From the cell containing the given text, extract its center point as [X, Y] coordinate. 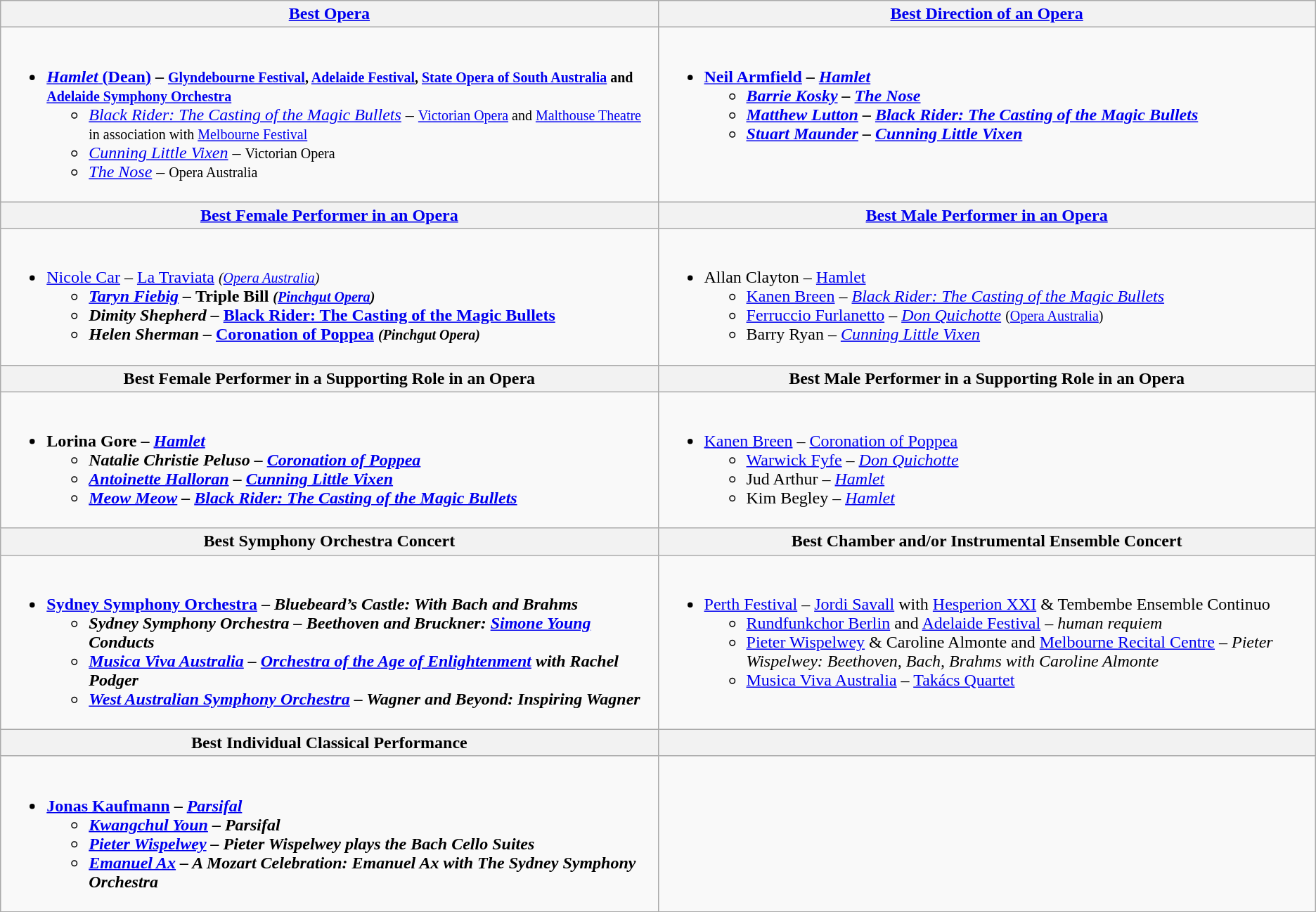
Best Male Performer in a Supporting Role in an Opera [987, 378]
Best Female Performer in a Supporting Role in an Opera [329, 378]
Neil Armfield – HamletBarrie Kosky – The NoseMatthew Lutton – Black Rider: The Casting of the Magic BulletsStuart Maunder – Cunning Little Vixen [987, 115]
Kanen Breen – Coronation of PoppeaWarwick Fyfe – Don QuichotteJud Arthur – HamletKim Begley – Hamlet [987, 460]
Best Opera [329, 14]
Best Male Performer in an Opera [987, 215]
Best Symphony Orchestra Concert [329, 541]
Best Individual Classical Performance [329, 743]
Best Female Performer in an Opera [329, 215]
Best Chamber and/or Instrumental Ensemble Concert [987, 541]
Best Direction of an Opera [987, 14]
